Locate the cell with the specified text and output its (x, y) center coordinate. 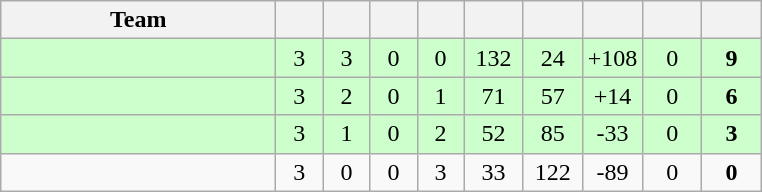
33 (494, 172)
-89 (612, 172)
132 (494, 58)
9 (732, 58)
-33 (612, 134)
+14 (612, 96)
52 (494, 134)
122 (552, 172)
6 (732, 96)
85 (552, 134)
57 (552, 96)
Team (138, 20)
24 (552, 58)
71 (494, 96)
+108 (612, 58)
